Search for the cell housing the specified text and yield its [X, Y] center coordinate. 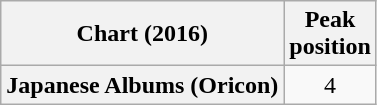
Peakposition [330, 34]
4 [330, 85]
Chart (2016) [142, 34]
Japanese Albums (Oricon) [142, 85]
